Identify which cell holds the provided text, then report its (X, Y) central coordinate. 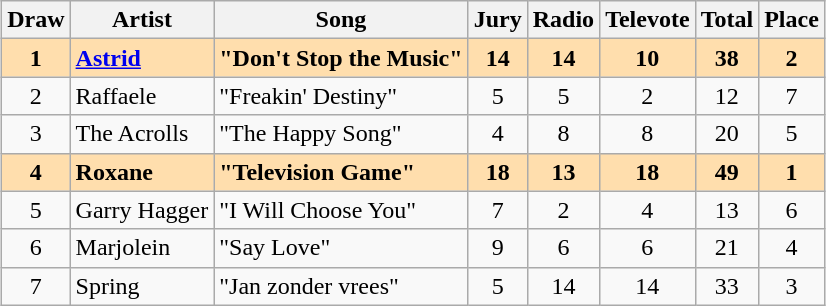
"I Will Choose You" (341, 210)
20 (727, 134)
"The Happy Song" (341, 134)
Televote (648, 20)
Place (792, 20)
10 (648, 58)
Draw (36, 20)
Artist (142, 20)
21 (727, 248)
Spring (142, 286)
The Acrolls (142, 134)
"Don't Stop the Music" (341, 58)
Astrid (142, 58)
"Freakin' Destiny" (341, 96)
Marjolein (142, 248)
49 (727, 172)
Total (727, 20)
33 (727, 286)
9 (498, 248)
"Jan zonder vrees" (341, 286)
38 (727, 58)
"Say Love" (341, 248)
"Television Game" (341, 172)
Raffaele (142, 96)
Jury (498, 20)
12 (727, 96)
Radio (563, 20)
Song (341, 20)
Roxane (142, 172)
Garry Hagger (142, 210)
